Scan for the cell matching the given text and deliver its (X, Y) coordinate at center. 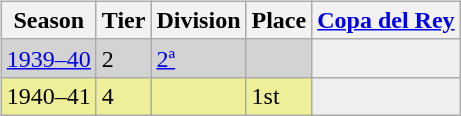
1st (279, 96)
Copa del Rey (386, 20)
1939–40 (48, 58)
1940–41 (48, 96)
Season (48, 20)
Division (198, 20)
4 (124, 96)
2 (124, 58)
Tier (124, 20)
Place (279, 20)
2ª (198, 58)
